Extract the [X, Y] coordinate from the center of the cell holding the provided text.  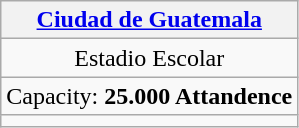
Capacity: 25.000 Attandence [150, 96]
Ciudad de Guatemala [150, 20]
Estadio Escolar [150, 58]
